Provide the [X, Y] coordinate of the cell's center where the given text is located.  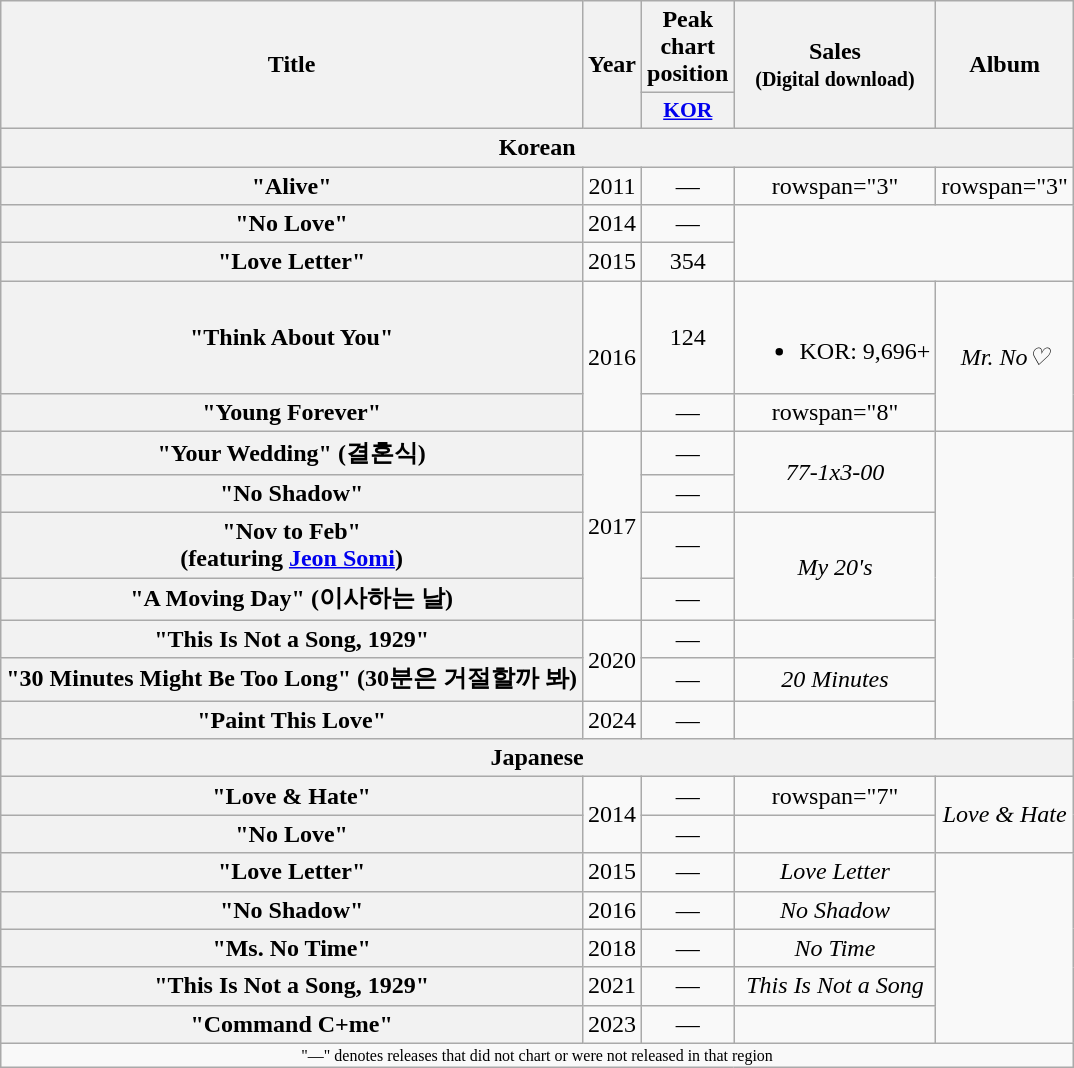
rowspan="8" [835, 413]
"Your Wedding" (결혼식) [292, 454]
2023 [612, 1024]
KOR: 9,696+ [835, 338]
KOR [688, 111]
2024 [612, 720]
"Alive" [292, 185]
My 20's [835, 566]
"Think About You" [292, 338]
354 [688, 262]
"30 Minutes Might Be Too Long" (30분은 거절할까 봐) [292, 680]
"—" denotes releases that did not chart or were not released in that region [538, 1055]
This Is Not a Song [835, 986]
124 [688, 338]
"Young Forever" [292, 413]
Love Letter [835, 872]
Mr. No♡ [1005, 356]
rowspan="7" [835, 796]
Peak chart position [688, 47]
Japanese [538, 758]
Korean [538, 147]
20 Minutes [835, 680]
2021 [612, 986]
2017 [612, 526]
No Shadow [835, 910]
2018 [612, 948]
2020 [612, 660]
Love & Hate [1005, 815]
Sales(Digital download) [835, 65]
"Nov to Feb"(featuring Jeon Somi) [292, 544]
"A Moving Day" (이사하는 날) [292, 600]
No Time [835, 948]
Album [1005, 65]
"Ms. No Time" [292, 948]
"Paint This Love" [292, 720]
2011 [612, 185]
"Love & Hate" [292, 796]
Year [612, 65]
"Command C+me" [292, 1024]
Title [292, 65]
77-1x3-00 [835, 472]
